Extract the (x, y) coordinate from the center of the cell holding the provided text.  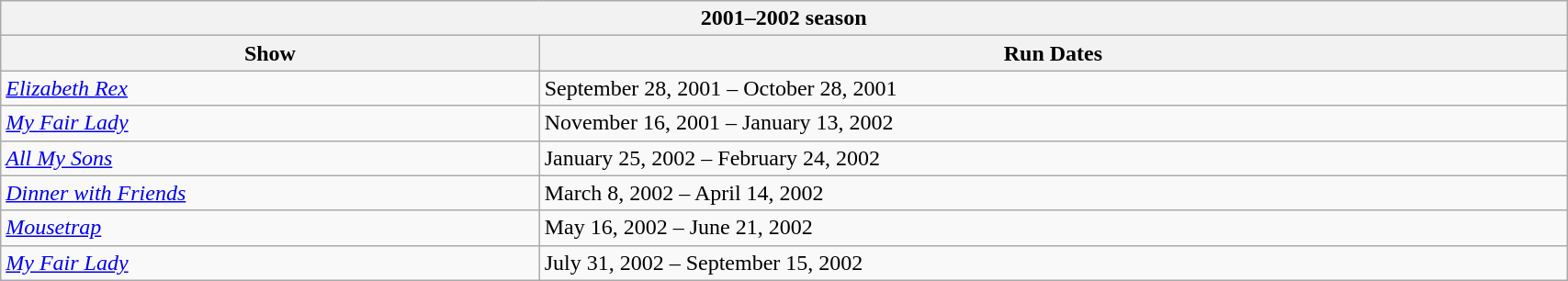
July 31, 2002 – September 15, 2002 (1053, 263)
All My Sons (270, 158)
September 28, 2001 – October 28, 2001 (1053, 88)
March 8, 2002 – April 14, 2002 (1053, 193)
Elizabeth Rex (270, 88)
Dinner with Friends (270, 193)
Show (270, 53)
Run Dates (1053, 53)
January 25, 2002 – February 24, 2002 (1053, 158)
2001–2002 season (784, 18)
Mousetrap (270, 228)
May 16, 2002 – June 21, 2002 (1053, 228)
November 16, 2001 – January 13, 2002 (1053, 123)
